Extract the [x, y] coordinate from the center of the cell holding the provided text.  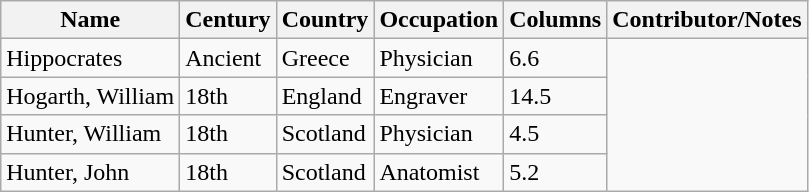
Century [228, 20]
Hunter, John [90, 172]
Anatomist [439, 172]
Hunter, William [90, 134]
Hogarth, William [90, 96]
Occupation [439, 20]
5.2 [556, 172]
Columns [556, 20]
Hippocrates [90, 58]
4.5 [556, 134]
England [325, 96]
Engraver [439, 96]
Name [90, 20]
6.6 [556, 58]
Greece [325, 58]
Contributor/Notes [707, 20]
Country [325, 20]
14.5 [556, 96]
Ancient [228, 58]
